Search for the cell housing the specified text and yield its [x, y] center coordinate. 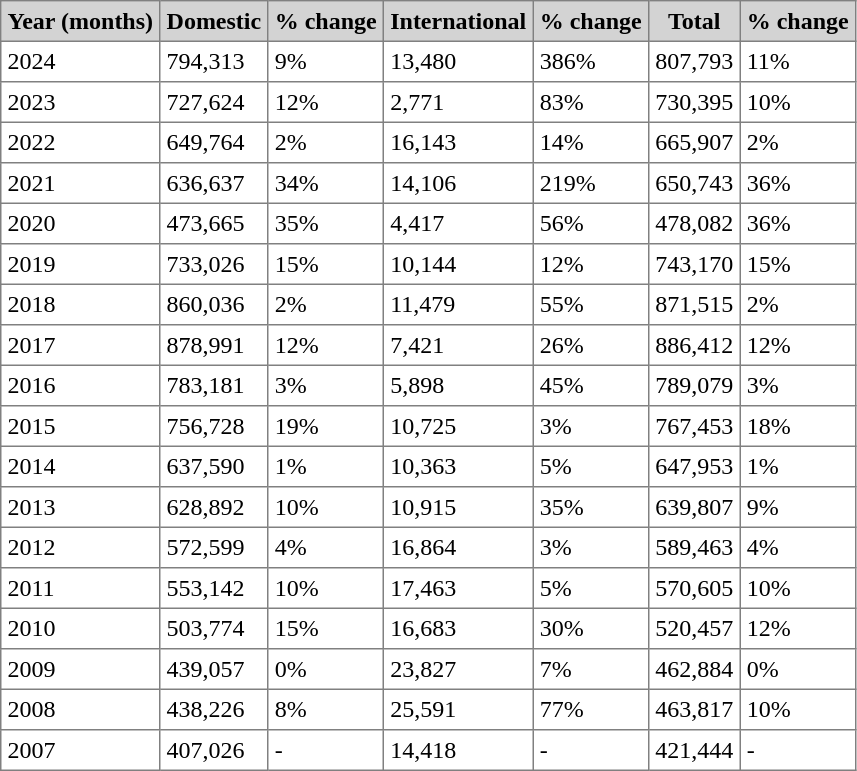
730,395 [694, 102]
794,313 [214, 61]
55% [591, 304]
16,143 [458, 142]
2007 [80, 750]
13,480 [458, 61]
639,807 [694, 507]
4,417 [458, 223]
83% [591, 102]
5,898 [458, 385]
478,082 [694, 223]
462,884 [694, 669]
2023 [80, 102]
2014 [80, 466]
421,444 [694, 750]
Year (months) [80, 21]
11,479 [458, 304]
407,026 [214, 750]
19% [326, 426]
14,418 [458, 750]
10,915 [458, 507]
30% [591, 628]
756,728 [214, 426]
570,605 [694, 588]
2020 [80, 223]
572,599 [214, 547]
647,953 [694, 466]
17,463 [458, 588]
16,864 [458, 547]
438,226 [214, 709]
2015 [80, 426]
743,170 [694, 264]
56% [591, 223]
628,892 [214, 507]
16,683 [458, 628]
26% [591, 345]
2009 [80, 669]
2022 [80, 142]
463,817 [694, 709]
2011 [80, 588]
767,453 [694, 426]
7,421 [458, 345]
733,026 [214, 264]
14% [591, 142]
665,907 [694, 142]
23,827 [458, 669]
2013 [80, 507]
650,743 [694, 183]
503,774 [214, 628]
219% [591, 183]
2024 [80, 61]
45% [591, 385]
2018 [80, 304]
727,624 [214, 102]
2010 [80, 628]
2017 [80, 345]
10,363 [458, 466]
886,412 [694, 345]
2019 [80, 264]
2012 [80, 547]
2,771 [458, 102]
386% [591, 61]
International [458, 21]
10,725 [458, 426]
11% [798, 61]
8% [326, 709]
14,106 [458, 183]
553,142 [214, 588]
2008 [80, 709]
807,793 [694, 61]
636,637 [214, 183]
473,665 [214, 223]
2016 [80, 385]
878,991 [214, 345]
860,036 [214, 304]
439,057 [214, 669]
34% [326, 183]
25,591 [458, 709]
520,457 [694, 628]
783,181 [214, 385]
18% [798, 426]
871,515 [694, 304]
2021 [80, 183]
589,463 [694, 547]
Total [694, 21]
649,764 [214, 142]
789,079 [694, 385]
637,590 [214, 466]
77% [591, 709]
7% [591, 669]
10,144 [458, 264]
Domestic [214, 21]
